For the text-containing cell, return its midpoint in (X, Y) coordinate format. 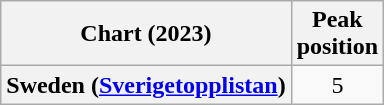
Sweden (Sverigetopplistan) (146, 85)
Peakposition (337, 34)
Chart (2023) (146, 34)
5 (337, 85)
